Determine the [X, Y] coordinate at the center of the cell enclosing the given text.  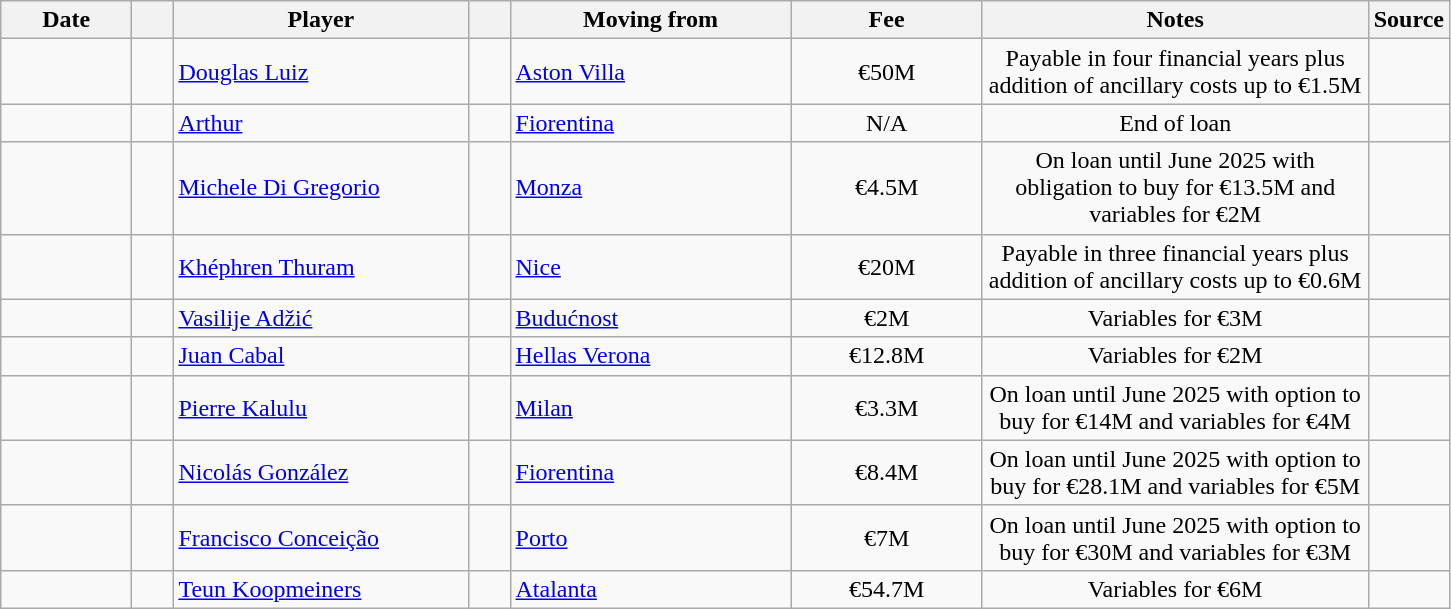
Variables for €3M [1175, 318]
Khéphren Thuram [321, 266]
Juan Cabal [321, 356]
Teun Koopmeiners [321, 589]
Payable in three financial years plus addition of ancillary costs up to €0.6M [1175, 266]
Francisco Conceição [321, 538]
Monza [650, 188]
€50M [886, 72]
€7M [886, 538]
Variables for €6M [1175, 589]
Hellas Verona [650, 356]
Porto [650, 538]
On loan until June 2025 with option to buy for €14M and variables for €4M [1175, 408]
Vasilije Adžić [321, 318]
€54.7M [886, 589]
Moving from [650, 20]
Source [1408, 20]
Budućnost [650, 318]
Michele Di Gregorio [321, 188]
Milan [650, 408]
Payable in four financial years plus addition of ancillary costs up to €1.5M [1175, 72]
On loan until June 2025 with option to buy for €30M and variables for €3M [1175, 538]
Douglas Luiz [321, 72]
Fee [886, 20]
Notes [1175, 20]
N/A [886, 123]
On loan until June 2025 with option to buy for €28.1M and variables for €5M [1175, 472]
Variables for €2M [1175, 356]
€20M [886, 266]
€4.5M [886, 188]
End of loan [1175, 123]
Arthur [321, 123]
€3.3M [886, 408]
€2M [886, 318]
€12.8M [886, 356]
€8.4M [886, 472]
Nice [650, 266]
Player [321, 20]
Aston Villa [650, 72]
On loan until June 2025 with obligation to buy for €13.5M and variables for €2M [1175, 188]
Pierre Kalulu [321, 408]
Atalanta [650, 589]
Nicolás González [321, 472]
Date [66, 20]
